Extract the (X, Y) coordinate from the center of the cell holding the provided text.  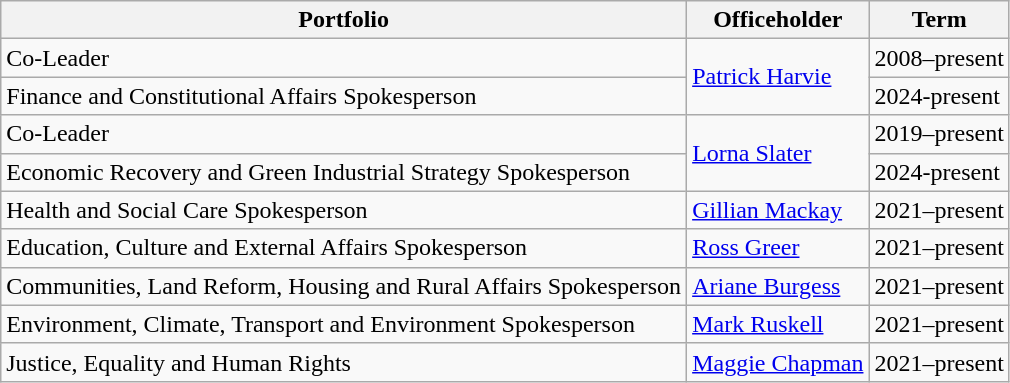
Patrick Harvie (778, 77)
2008–present (939, 58)
Portfolio (344, 20)
Justice, Equality and Human Rights (344, 362)
Mark Ruskell (778, 324)
Economic Recovery and Green Industrial Strategy Spokesperson (344, 172)
2019–present (939, 134)
Maggie Chapman (778, 362)
Ross Greer (778, 248)
Finance and Constitutional Affairs Spokesperson (344, 96)
Health and Social Care Spokesperson (344, 210)
Ariane Burgess (778, 286)
Communities, Land Reform, Housing and Rural Affairs Spokesperson (344, 286)
Gillian Mackay (778, 210)
Lorna Slater (778, 153)
Environment, Climate, Transport and Environment Spokesperson (344, 324)
Term (939, 20)
Officeholder (778, 20)
Education, Culture and External Affairs Spokesperson (344, 248)
